Provide the [X, Y] coordinate of the cell's center where the given text is located.  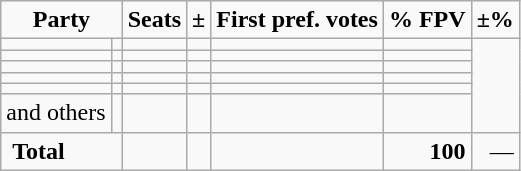
% FPV [427, 20]
± [199, 20]
— [495, 151]
±% [495, 20]
and others [56, 113]
First pref. votes [298, 20]
Seats [154, 20]
100 [427, 151]
Total [62, 151]
Party [62, 20]
